Extract the [X, Y] coordinate from the center of the cell holding the provided text.  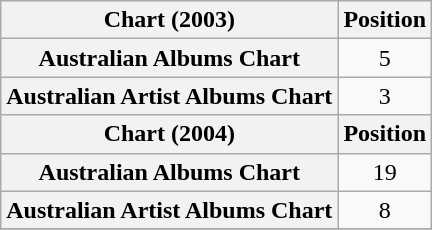
Chart (2003) [170, 20]
8 [385, 210]
5 [385, 58]
3 [385, 96]
19 [385, 172]
Chart (2004) [170, 134]
